Capture the cell that displays the provided text and extract its [x, y] central coordinate. 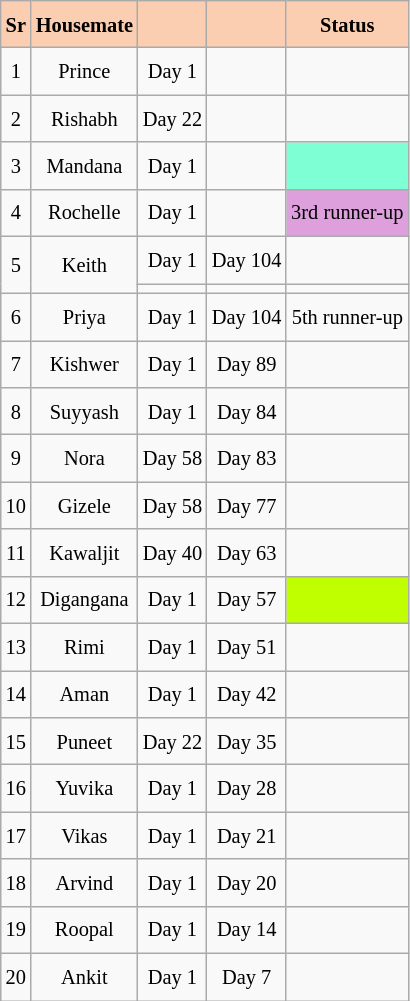
3 [16, 166]
Roopal [84, 930]
Suyyash [84, 410]
Housemate [84, 24]
Day 28 [246, 788]
15 [16, 740]
Puneet [84, 740]
Status [347, 24]
Nora [84, 458]
Arvind [84, 882]
20 [16, 976]
Ankit [84, 976]
6 [16, 316]
5th runner-up [347, 316]
Day 21 [246, 836]
Day 35 [246, 740]
5 [16, 264]
Yuvika [84, 788]
16 [16, 788]
8 [16, 410]
Day 57 [246, 600]
Mandana [84, 166]
7 [16, 364]
13 [16, 646]
18 [16, 882]
Day 89 [246, 364]
14 [16, 694]
Vikas [84, 836]
Day 7 [246, 976]
11 [16, 552]
Day 84 [246, 410]
Rimi [84, 646]
Gizele [84, 506]
Rishabh [84, 118]
Kishwer [84, 364]
Day 40 [172, 552]
Aman [84, 694]
Digangana [84, 600]
Day 51 [246, 646]
Priya [84, 316]
Day 83 [246, 458]
4 [16, 212]
Day 20 [246, 882]
Sr [16, 24]
Keith [84, 264]
2 [16, 118]
Prince [84, 72]
3rd runner-up [347, 212]
12 [16, 600]
19 [16, 930]
Day 77 [246, 506]
10 [16, 506]
1 [16, 72]
Rochelle [84, 212]
Day 42 [246, 694]
17 [16, 836]
Day 63 [246, 552]
9 [16, 458]
Day 14 [246, 930]
Kawaljit [84, 552]
